Scan for the cell matching the given text and deliver its (X, Y) coordinate at center. 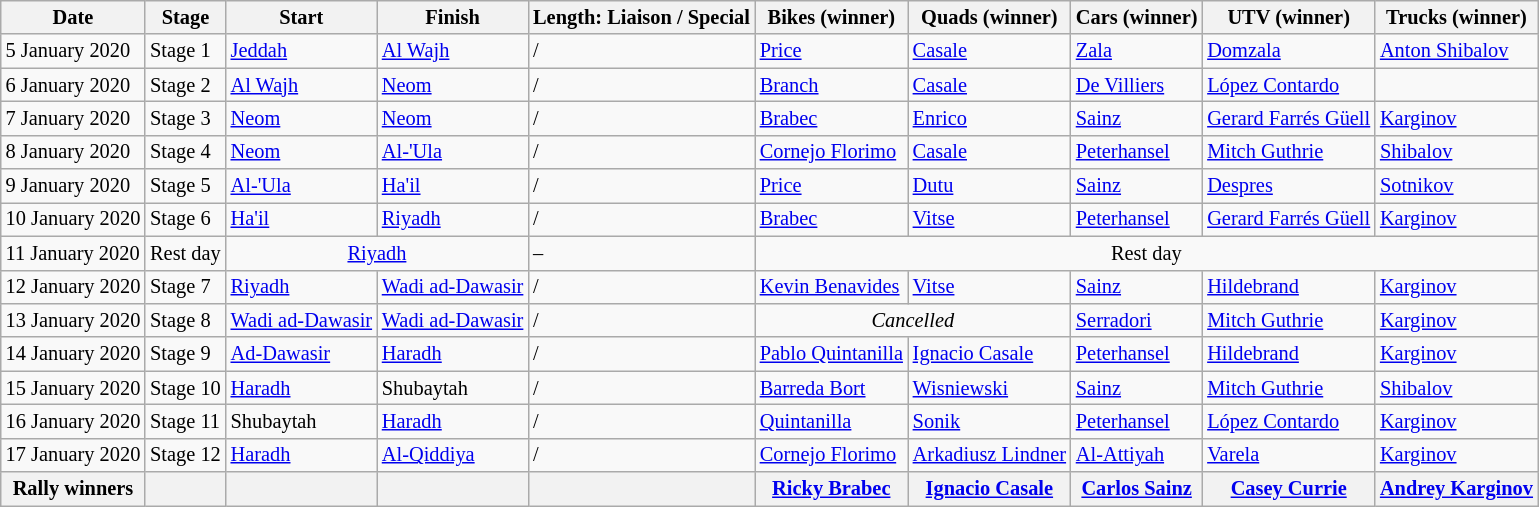
Finish (452, 17)
Date (73, 17)
17 January 2020 (73, 455)
Kevin Benavides (832, 287)
Stage 12 (185, 455)
Stage 9 (185, 354)
14 January 2020 (73, 354)
5 January 2020 (73, 51)
Cars (winner) (1136, 17)
Barreda Bort (832, 388)
Stage 5 (185, 186)
Varela (1288, 455)
13 January 2020 (73, 320)
Jeddah (302, 51)
Rally winners (73, 489)
Sotnikov (1456, 186)
Branch (832, 85)
Bikes (winner) (832, 17)
De Villiers (1136, 85)
Stage 7 (185, 287)
Carlos Sainz (1136, 489)
9 January 2020 (73, 186)
UTV (winner) (1288, 17)
Stage 8 (185, 320)
Cancelled (913, 320)
Enrico (990, 118)
Trucks (winner) (1456, 17)
11 January 2020 (73, 253)
Wisniewski (990, 388)
Zala (1136, 51)
Ricky Brabec (832, 489)
Stage 1 (185, 51)
Despres (1288, 186)
Al-Qiddiya (452, 455)
8 January 2020 (73, 152)
Dutu (990, 186)
Arkadiusz Lindner (990, 455)
Stage 2 (185, 85)
Stage 10 (185, 388)
– (642, 253)
Stage 4 (185, 152)
Ad-Dawasir (302, 354)
Domzala (1288, 51)
Stage 11 (185, 421)
15 January 2020 (73, 388)
Quads (winner) (990, 17)
Andrey Karginov (1456, 489)
12 January 2020 (73, 287)
Length: Liaison / Special (642, 17)
Stage (185, 17)
Anton Shibalov (1456, 51)
Quintanilla (832, 421)
Al-Attiyah (1136, 455)
Serradori (1136, 320)
16 January 2020 (73, 421)
Stage 3 (185, 118)
Casey Currie (1288, 489)
7 January 2020 (73, 118)
10 January 2020 (73, 219)
Sonik (990, 421)
Stage 6 (185, 219)
Pablo Quintanilla (832, 354)
Start (302, 17)
6 January 2020 (73, 85)
